Pinpoint the cell where the given text exists, returning its [X, Y] midpoint coordinate. 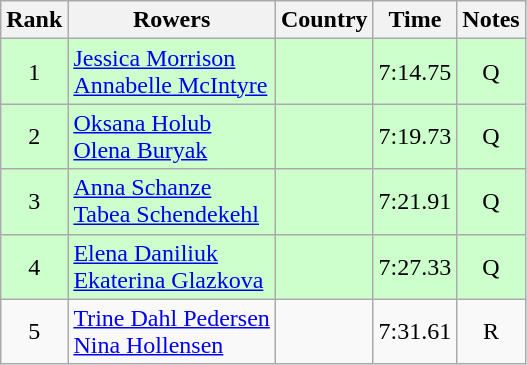
Oksana HolubOlena Buryak [172, 136]
7:19.73 [415, 136]
5 [34, 332]
4 [34, 266]
7:31.61 [415, 332]
7:27.33 [415, 266]
7:21.91 [415, 202]
Rank [34, 20]
1 [34, 72]
Elena DaniliukEkaterina Glazkova [172, 266]
3 [34, 202]
Country [324, 20]
Notes [491, 20]
R [491, 332]
Anna SchanzeTabea Schendekehl [172, 202]
2 [34, 136]
Rowers [172, 20]
Trine Dahl PedersenNina Hollensen [172, 332]
Time [415, 20]
Jessica MorrisonAnnabelle McIntyre [172, 72]
7:14.75 [415, 72]
